Detect which cell encompasses the target text, then output its [x, y] center coordinate. 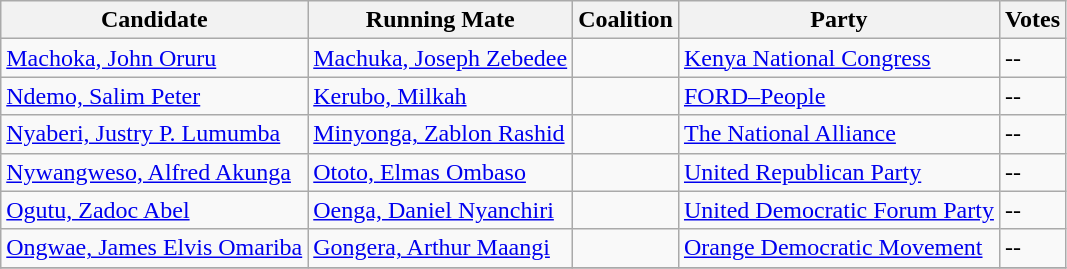
Running Mate [440, 20]
Nyaberi, Justry P. Lumumba [154, 134]
Votes [1032, 20]
Ogutu, Zadoc Abel [154, 210]
United Democratic Forum Party [838, 210]
FORD–People [838, 96]
Orange Democratic Movement [838, 248]
Coalition [626, 20]
Nywangweso, Alfred Akunga [154, 172]
Oenga, Daniel Nyanchiri [440, 210]
Party [838, 20]
Kerubo, Milkah [440, 96]
Machoka, John Oruru [154, 58]
United Republican Party [838, 172]
The National Alliance [838, 134]
Ototo, Elmas Ombaso [440, 172]
Ndemo, Salim Peter [154, 96]
Ongwae, James Elvis Omariba [154, 248]
Gongera, Arthur Maangi [440, 248]
Minyonga, Zablon Rashid [440, 134]
Candidate [154, 20]
Kenya National Congress [838, 58]
Machuka, Joseph Zebedee [440, 58]
